Capture the cell that displays the provided text and extract its [X, Y] central coordinate. 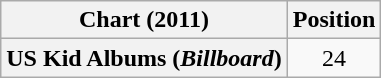
Position [334, 20]
24 [334, 58]
Chart (2011) [144, 20]
US Kid Albums (Billboard) [144, 58]
